Determine the [x, y] coordinate at the center of the cell enclosing the given text.  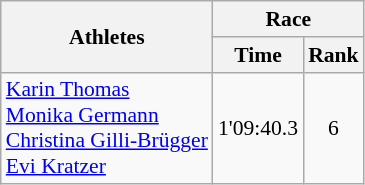
Athletes [107, 36]
Karin ThomasMonika GermannChristina Gilli-BrüggerEvi Kratzer [107, 128]
Time [258, 55]
6 [334, 128]
1'09:40.3 [258, 128]
Rank [334, 55]
Race [288, 19]
